Return (x, y) of the center of cell containing provided text 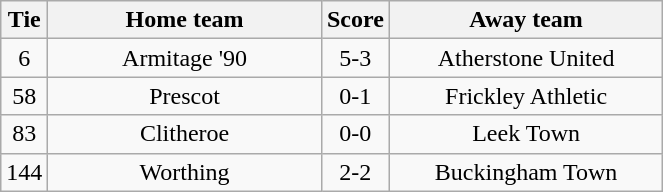
Tie (24, 20)
Frickley Athletic (526, 96)
6 (24, 58)
2-2 (355, 172)
Clitheroe (185, 134)
0-0 (355, 134)
5-3 (355, 58)
Home team (185, 20)
0-1 (355, 96)
Armitage '90 (185, 58)
Buckingham Town (526, 172)
Atherstone United (526, 58)
83 (24, 134)
Score (355, 20)
Leek Town (526, 134)
Prescot (185, 96)
Away team (526, 20)
144 (24, 172)
Worthing (185, 172)
58 (24, 96)
